Pinpoint the cell where the given text exists, returning its [X, Y] midpoint coordinate. 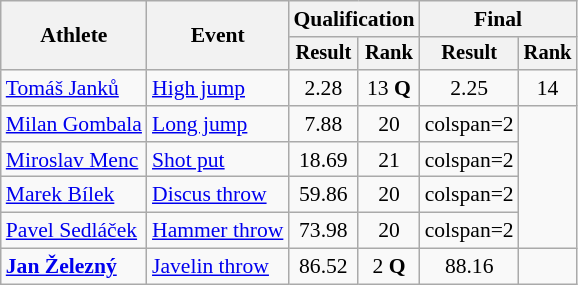
86.52 [323, 267]
7.88 [323, 124]
2 Q [388, 267]
Hammer throw [218, 231]
14 [548, 88]
Marek Bílek [74, 195]
73.98 [323, 231]
Shot put [218, 160]
Athlete [74, 36]
Long jump [218, 124]
Jan Železný [74, 267]
Qualification [354, 19]
59.86 [323, 195]
18.69 [323, 160]
13 Q [388, 88]
Event [218, 36]
Pavel Sedláček [74, 231]
Javelin throw [218, 267]
Tomáš Janků [74, 88]
2.28 [323, 88]
Final [498, 19]
88.16 [470, 267]
Miroslav Menc [74, 160]
21 [388, 160]
Discus throw [218, 195]
Milan Gombala [74, 124]
2.25 [470, 88]
High jump [218, 88]
